Pinpoint the cell where the given text exists, returning its (X, Y) midpoint coordinate. 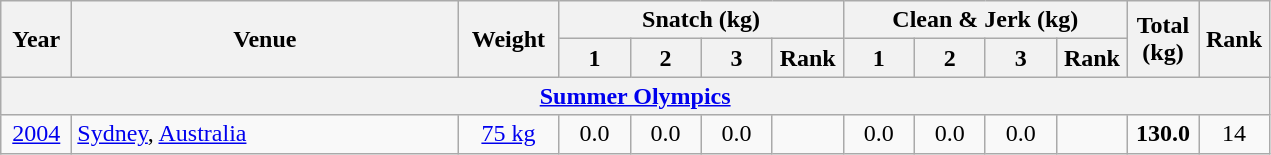
2004 (36, 134)
14 (1234, 134)
Clean & Jerk (kg) (985, 20)
130.0 (1162, 134)
Summer Olympics (636, 96)
75 kg (508, 134)
Venue (265, 39)
Weight (508, 39)
Sydney, Australia (265, 134)
Year (36, 39)
Snatch (kg) (701, 20)
Total (kg) (1162, 39)
